For the text-containing cell, return its midpoint in [x, y] coordinate format. 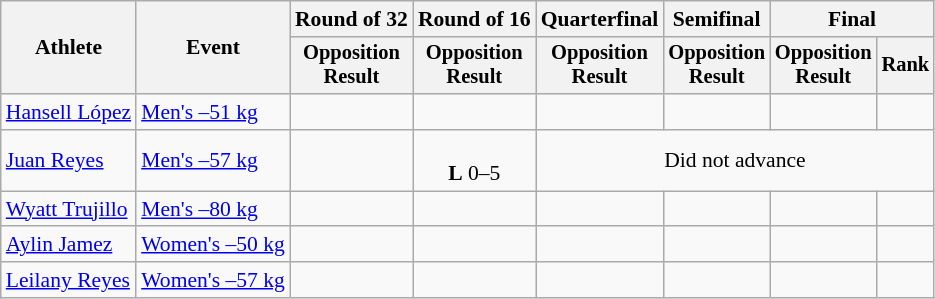
Quarterfinal [600, 19]
Aylin Jamez [68, 245]
Did not advance [735, 160]
Rank [906, 66]
Hansell López [68, 112]
Round of 32 [352, 19]
Event [213, 48]
Men's –57 kg [213, 160]
Men's –51 kg [213, 112]
Round of 16 [474, 19]
Final [852, 19]
L 0–5 [474, 160]
Juan Reyes [68, 160]
Athlete [68, 48]
Leilany Reyes [68, 280]
Men's –80 kg [213, 209]
Semifinal [716, 19]
Women's –50 kg [213, 245]
Women's –57 kg [213, 280]
Wyatt Trujillo [68, 209]
